Find where the given text appears and provide that cell's center as (x, y) coordinate. 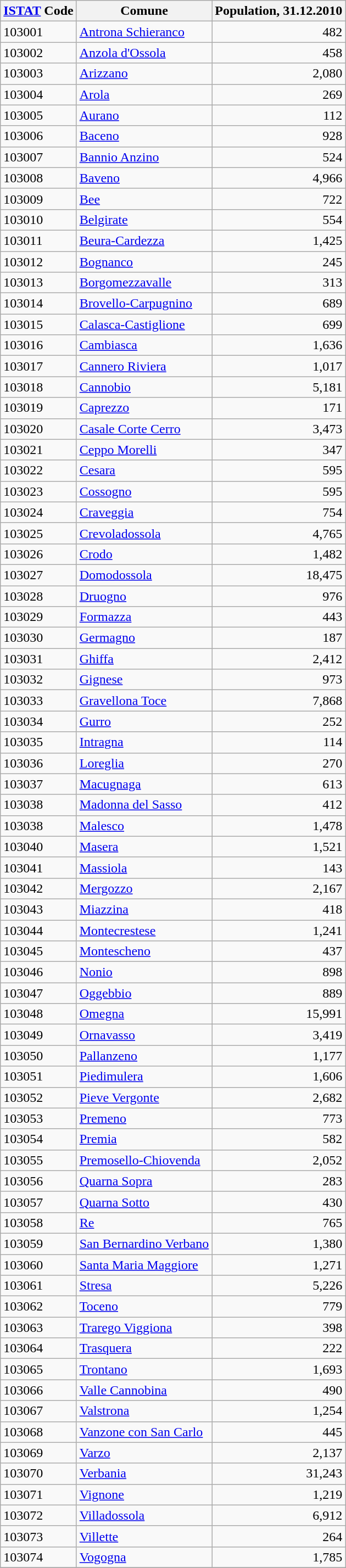
283 (279, 1181)
Verbania (144, 1474)
Massiola (144, 867)
Malesco (144, 826)
Nonio (144, 972)
103033 (38, 701)
Borgomezzavalle (144, 283)
31,243 (279, 1474)
143 (279, 867)
Cossogno (144, 491)
ISTAT Code (38, 11)
103064 (38, 1348)
Valle Cannobina (144, 1390)
Vignone (144, 1494)
1,521 (279, 847)
103008 (38, 178)
Varzo (144, 1453)
Vogogna (144, 1557)
Cesara (144, 471)
1,219 (279, 1494)
Cannobio (144, 387)
264 (279, 1536)
Piedimulera (144, 1077)
Quarna Sotto (144, 1202)
1,693 (279, 1369)
103058 (38, 1223)
2,167 (279, 888)
103046 (38, 972)
Montecrestese (144, 931)
103066 (38, 1390)
103052 (38, 1097)
San Bernardino Verbano (144, 1244)
103024 (38, 512)
Pieve Vergonte (144, 1097)
103057 (38, 1202)
1,177 (279, 1056)
103012 (38, 262)
Caprezzo (144, 408)
490 (279, 1390)
103019 (38, 408)
Quarna Sopra (144, 1181)
103027 (38, 575)
103051 (38, 1077)
245 (279, 262)
613 (279, 784)
Macugnaga (144, 784)
976 (279, 596)
270 (279, 763)
779 (279, 1307)
Toceno (144, 1307)
103007 (38, 157)
5,226 (279, 1286)
Antrona Schieranco (144, 32)
Trontano (144, 1369)
103035 (38, 742)
103055 (38, 1160)
Baceno (144, 136)
103009 (38, 199)
103005 (38, 115)
Crodo (144, 554)
2,137 (279, 1453)
Mergozzo (144, 888)
928 (279, 136)
222 (279, 1348)
Crevoladossola (144, 533)
103072 (38, 1515)
Stresa (144, 1286)
689 (279, 304)
103013 (38, 283)
Omegna (144, 1014)
Santa Maria Maggiore (144, 1264)
1,425 (279, 240)
1,241 (279, 931)
Intragna (144, 742)
112 (279, 115)
Arola (144, 94)
Miazzina (144, 909)
103018 (38, 387)
103041 (38, 867)
482 (279, 32)
103049 (38, 1035)
103061 (38, 1286)
Pallanzeno (144, 1056)
Calasca-Castiglione (144, 324)
Casale Corte Cerro (144, 429)
4,966 (279, 178)
Bannio Anzino (144, 157)
103060 (38, 1264)
Gravellona Toce (144, 701)
898 (279, 972)
114 (279, 742)
103036 (38, 763)
Cambiasca (144, 345)
Ornavasso (144, 1035)
Ceppo Morelli (144, 450)
Aurano (144, 115)
103054 (38, 1139)
Trarego Viggiona (144, 1328)
412 (279, 805)
103022 (38, 471)
Germagno (144, 638)
103028 (38, 596)
1,636 (279, 345)
5,181 (279, 387)
973 (279, 680)
1,380 (279, 1244)
103067 (38, 1411)
3,473 (279, 429)
103003 (38, 74)
Craveggia (144, 512)
103053 (38, 1118)
6,912 (279, 1515)
103065 (38, 1369)
103021 (38, 450)
103073 (38, 1536)
269 (279, 94)
Formazza (144, 617)
18,475 (279, 575)
103042 (38, 888)
103011 (38, 240)
443 (279, 617)
103006 (38, 136)
582 (279, 1139)
Villadossola (144, 1515)
Vanzone con San Carlo (144, 1432)
889 (279, 993)
103002 (38, 53)
1,271 (279, 1264)
Bee (144, 199)
103070 (38, 1474)
554 (279, 220)
430 (279, 1202)
Beura-Cardezza (144, 240)
103029 (38, 617)
1,482 (279, 554)
699 (279, 324)
Villette (144, 1536)
103063 (38, 1328)
418 (279, 909)
Premosello-Chiovenda (144, 1160)
313 (279, 283)
Comune (144, 11)
Domodossola (144, 575)
103023 (38, 491)
Madonna del Sasso (144, 805)
103045 (38, 951)
Montescheno (144, 951)
2,080 (279, 74)
Premia (144, 1139)
103017 (38, 366)
103015 (38, 324)
Oggebbio (144, 993)
2,682 (279, 1097)
773 (279, 1118)
4,765 (279, 533)
103071 (38, 1494)
Baveno (144, 178)
Belgirate (144, 220)
103020 (38, 429)
Druogno (144, 596)
103004 (38, 94)
524 (279, 157)
1,785 (279, 1557)
103032 (38, 680)
103001 (38, 32)
754 (279, 512)
103010 (38, 220)
103047 (38, 993)
252 (279, 721)
103034 (38, 721)
103074 (38, 1557)
Cannero Riviera (144, 366)
103044 (38, 931)
1,606 (279, 1077)
Loreglia (144, 763)
1,017 (279, 366)
103014 (38, 304)
Population, 31.12.2010 (279, 11)
3,419 (279, 1035)
103048 (38, 1014)
Valstrona (144, 1411)
103030 (38, 638)
103040 (38, 847)
Gurro (144, 721)
445 (279, 1432)
1,254 (279, 1411)
Re (144, 1223)
103026 (38, 554)
2,052 (279, 1160)
Bognanco (144, 262)
Arizzano (144, 74)
398 (279, 1328)
2,412 (279, 659)
Ghiffa (144, 659)
Premeno (144, 1118)
103050 (38, 1056)
103056 (38, 1181)
103025 (38, 533)
15,991 (279, 1014)
103031 (38, 659)
Brovello-Carpugnino (144, 304)
Anzola d'Ossola (144, 53)
1,478 (279, 826)
171 (279, 408)
722 (279, 199)
103037 (38, 784)
103068 (38, 1432)
347 (279, 450)
103062 (38, 1307)
Gignese (144, 680)
187 (279, 638)
Trasquera (144, 1348)
7,868 (279, 701)
103069 (38, 1453)
103016 (38, 345)
437 (279, 951)
103059 (38, 1244)
103043 (38, 909)
Masera (144, 847)
765 (279, 1223)
458 (279, 53)
